Capture the cell that displays the provided text and extract its (X, Y) central coordinate. 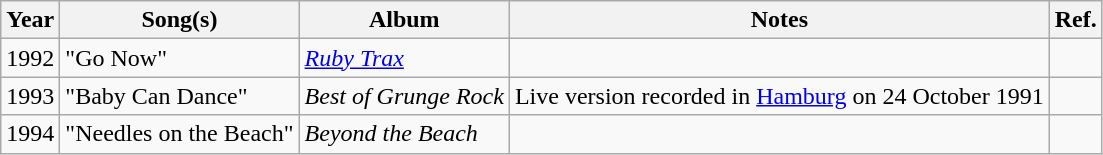
Song(s) (180, 20)
1993 (30, 96)
1994 (30, 134)
Best of Grunge Rock (404, 96)
Notes (779, 20)
"Needles on the Beach" (180, 134)
Ref. (1076, 20)
Ruby Trax (404, 58)
"Baby Can Dance" (180, 96)
Live version recorded in Hamburg on 24 October 1991 (779, 96)
1992 (30, 58)
Album (404, 20)
Beyond the Beach (404, 134)
Year (30, 20)
"Go Now" (180, 58)
